Extract the (X, Y) coordinate from the center of the cell holding the provided text.  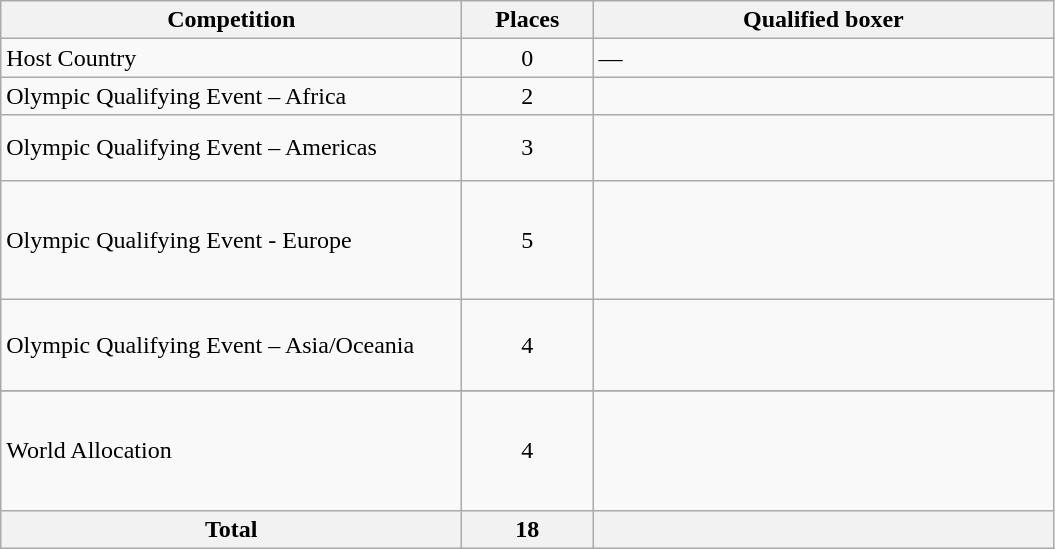
Olympic Qualifying Event - Europe (232, 240)
Olympic Qualifying Event – Africa (232, 96)
Host Country (232, 58)
0 (528, 58)
Olympic Qualifying Event – Asia/Oceania (232, 345)
Olympic Qualifying Event – Americas (232, 148)
— (824, 58)
Places (528, 20)
Competition (232, 20)
Qualified boxer (824, 20)
5 (528, 240)
2 (528, 96)
18 (528, 529)
World Allocation (232, 450)
3 (528, 148)
Total (232, 529)
